Determine the [x, y] coordinate at the center of the cell enclosing the given text.  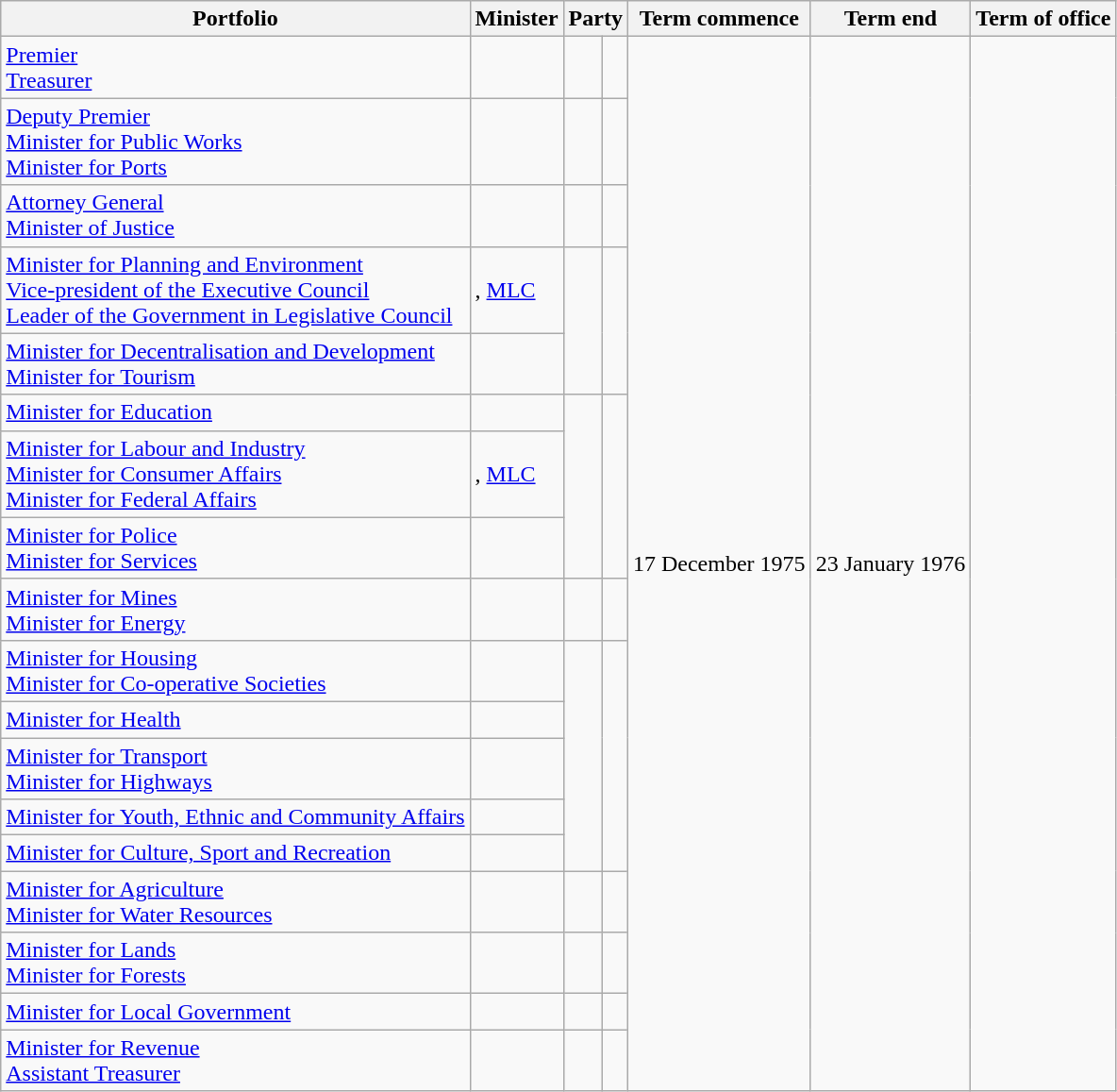
Minister for TransportMinister for Highways [236, 768]
Minister for Youth, Ethnic and Community Affairs [236, 817]
Minister for Health [236, 719]
Party [595, 19]
Minister for RevenueAssistant Treasurer [236, 1061]
Minister for MinesMinister for Energy [236, 610]
Minister for Education [236, 412]
23 January 1976 [891, 564]
Minister for Planning and EnvironmentVice-president of the Executive CouncilLeader of the Government in Legislative Council [236, 290]
Term commence [719, 19]
Minister for Local Government [236, 1012]
Minister for Culture, Sport and Recreation [236, 853]
Minister [517, 19]
Term of office [1043, 19]
Deputy PremierMinister for Public WorksMinister for Ports [236, 142]
Minister for HousingMinister for Co-operative Societies [236, 670]
Minister for AgricultureMinister for Water Resources [236, 902]
Minister for LandsMinister for Forests [236, 963]
PremierTreasurer [236, 68]
Minister for PoliceMinister for Services [236, 547]
Minister for Labour and IndustryMinister for Consumer AffairsMinister for Federal Affairs [236, 474]
Minister for Decentralisation and DevelopmentMinister for Tourism [236, 364]
Attorney GeneralMinister of Justice [236, 215]
Term end [891, 19]
17 December 1975 [719, 564]
Portfolio [236, 19]
